Locate the cell with the specified text and output its (X, Y) center coordinate. 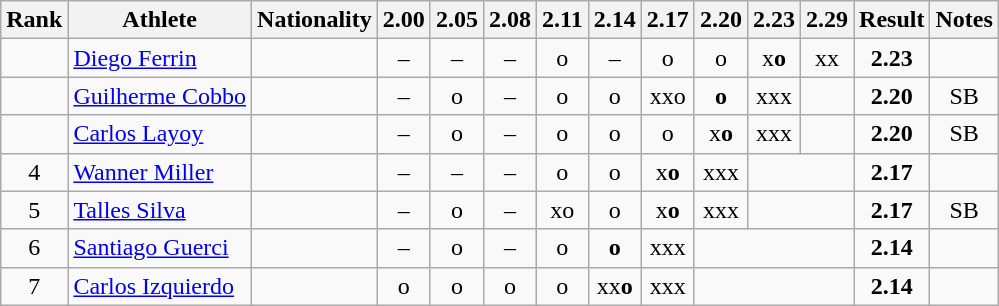
Athlete (160, 20)
Result (892, 20)
2.08 (510, 20)
Talles Silva (160, 210)
6 (34, 248)
Guilherme Cobbo (160, 96)
Carlos Layoy (160, 134)
4 (34, 172)
2.05 (456, 20)
Santiago Guerci (160, 248)
Rank (34, 20)
Diego Ferrin (160, 58)
Notes (964, 20)
xx (826, 58)
7 (34, 286)
Carlos Izquierdo (160, 286)
2.11 (562, 20)
2.00 (404, 20)
5 (34, 210)
Nationality (315, 20)
Wanner Miller (160, 172)
2.29 (826, 20)
